Scan for the cell matching the given text and deliver its (X, Y) coordinate at center. 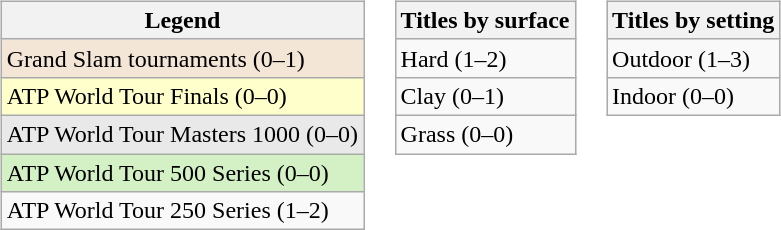
Grand Slam tournaments (0–1) (182, 58)
Clay (0–1) (485, 96)
Grass (0–0) (485, 134)
Titles by surface (485, 20)
Legend (182, 20)
ATP World Tour Finals (0–0) (182, 96)
ATP World Tour 500 Series (0–0) (182, 173)
Hard (1–2) (485, 58)
Titles by setting (694, 20)
Outdoor (1–3) (694, 58)
Indoor (0–0) (694, 96)
ATP World Tour Masters 1000 (0–0) (182, 134)
ATP World Tour 250 Series (1–2) (182, 211)
